Find where the given text appears and provide that cell's center as [x, y] coordinate. 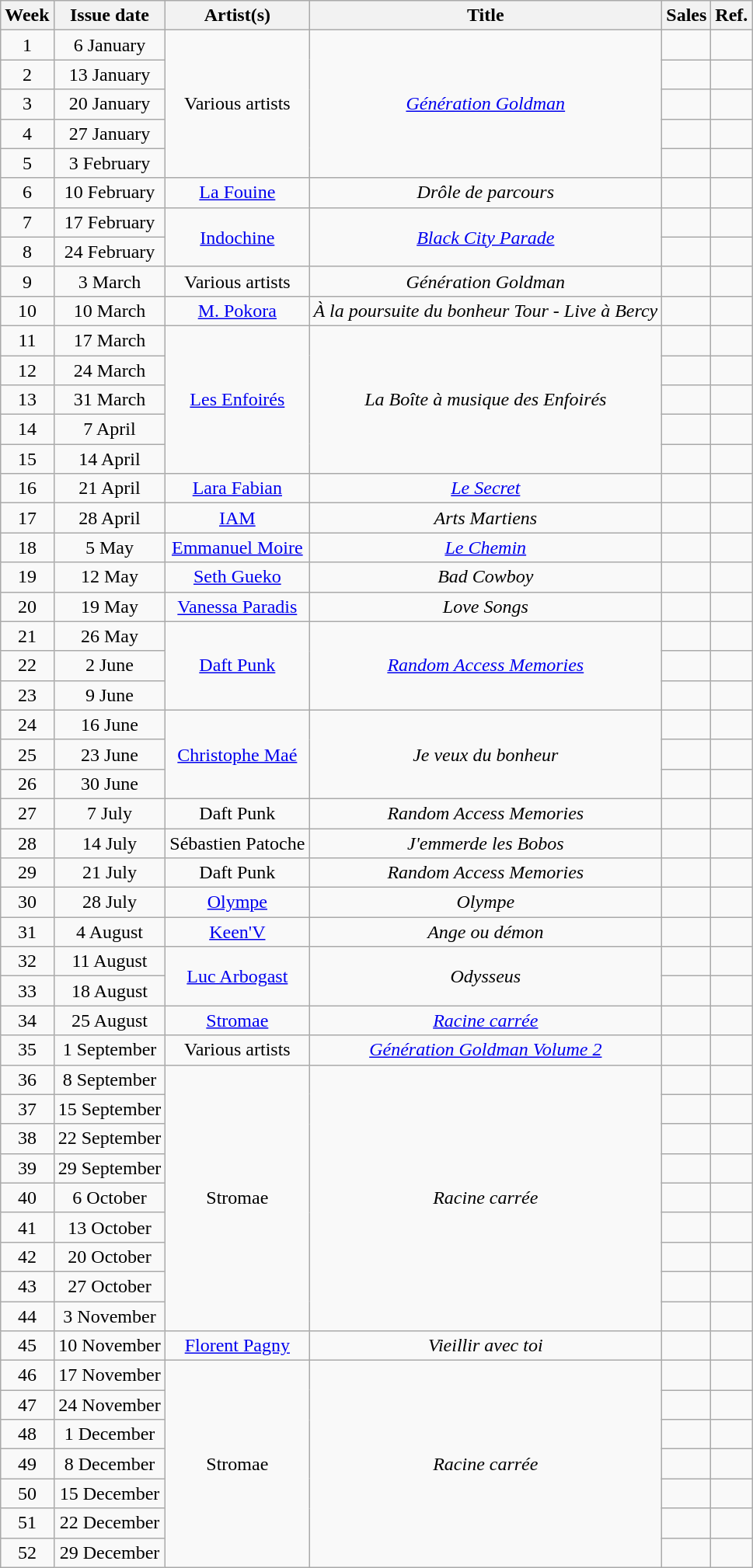
35 [27, 1050]
Title [486, 16]
10 [27, 311]
40 [27, 1198]
50 [27, 1493]
9 June [110, 695]
Black City Parade [486, 237]
7 April [110, 429]
12 [27, 370]
34 [27, 1020]
Luc Arbogast [238, 976]
20 January [110, 104]
Emmanuel Moire [238, 548]
41 [27, 1227]
24 November [110, 1405]
17 February [110, 222]
27 October [110, 1286]
29 [27, 873]
Love Songs [486, 607]
Week [27, 16]
48 [27, 1434]
27 January [110, 134]
23 [27, 695]
25 August [110, 1020]
6 January [110, 45]
47 [27, 1405]
8 December [110, 1464]
5 [27, 163]
IAM [238, 518]
43 [27, 1286]
39 [27, 1168]
Lara Fabian [238, 488]
31 March [110, 400]
Génération Goldman Volume 2 [486, 1050]
19 [27, 577]
Bad Cowboy [486, 577]
Christophe Maé [238, 754]
17 [27, 518]
16 June [110, 725]
25 [27, 754]
4 August [110, 932]
52 [27, 1552]
3 February [110, 163]
15 December [110, 1493]
28 [27, 843]
46 [27, 1375]
18 [27, 548]
29 December [110, 1552]
Arts Martiens [486, 518]
24 February [110, 252]
À la poursuite du bonheur Tour - Live à Bercy [486, 311]
36 [27, 1080]
1 September [110, 1050]
Sales [687, 16]
6 [27, 193]
10 November [110, 1346]
22 September [110, 1139]
22 [27, 666]
30 [27, 902]
Vieillir avec toi [486, 1346]
J'emmerde les Bobos [486, 843]
7 July [110, 813]
26 May [110, 636]
Odysseus [486, 976]
Indochine [238, 237]
9 [27, 281]
20 October [110, 1257]
45 [27, 1346]
32 [27, 961]
Issue date [110, 16]
27 [27, 813]
10 February [110, 193]
49 [27, 1464]
15 [27, 459]
M. Pokora [238, 311]
La Boîte à musique des Enfoirés [486, 399]
21 July [110, 873]
15 September [110, 1109]
33 [27, 991]
Artist(s) [238, 16]
16 [27, 488]
13 October [110, 1227]
2 [27, 75]
11 [27, 340]
Vanessa Paradis [238, 607]
20 [27, 607]
13 January [110, 75]
26 [27, 784]
13 [27, 400]
14 April [110, 459]
29 September [110, 1168]
28 July [110, 902]
1 December [110, 1434]
Le Chemin [486, 548]
3 March [110, 281]
Keen'V [238, 932]
14 July [110, 843]
44 [27, 1316]
5 May [110, 548]
28 April [110, 518]
31 [27, 932]
14 [27, 429]
37 [27, 1109]
Le Secret [486, 488]
Sébastien Patoche [238, 843]
2 June [110, 666]
21 [27, 636]
4 [27, 134]
6 October [110, 1198]
22 December [110, 1523]
17 November [110, 1375]
Les Enfoirés [238, 399]
12 May [110, 577]
23 June [110, 754]
La Fouine [238, 193]
3 November [110, 1316]
Florent Pagny [238, 1346]
17 March [110, 340]
19 May [110, 607]
Seth Gueko [238, 577]
11 August [110, 961]
24 [27, 725]
1 [27, 45]
3 [27, 104]
42 [27, 1257]
30 June [110, 784]
Je veux du bonheur [486, 754]
Drôle de parcours [486, 193]
24 March [110, 370]
51 [27, 1523]
38 [27, 1139]
8 [27, 252]
Ref. [732, 16]
8 September [110, 1080]
10 March [110, 311]
7 [27, 222]
18 August [110, 991]
Ange ou démon [486, 932]
21 April [110, 488]
